Provide the [x, y] coordinate of the cell's center where the given text is located.  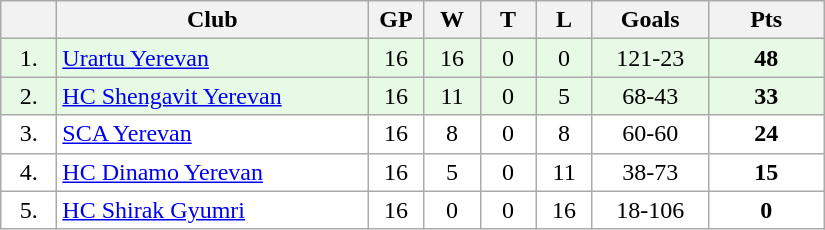
1. [29, 58]
Goals [650, 20]
Urartu Yerevan [212, 58]
15 [766, 172]
24 [766, 134]
T [508, 20]
48 [766, 58]
Club [212, 20]
2. [29, 96]
HC Shengavit Yerevan [212, 96]
33 [766, 96]
60-60 [650, 134]
4. [29, 172]
SCA Yerevan [212, 134]
3. [29, 134]
18-106 [650, 210]
GP [396, 20]
Pts [766, 20]
HC Dinamo Yerevan [212, 172]
121-23 [650, 58]
5. [29, 210]
38-73 [650, 172]
HC Shirak Gyumri [212, 210]
W [452, 20]
68-43 [650, 96]
L [564, 20]
